Find where the given text appears and provide that cell's center as [X, Y] coordinate. 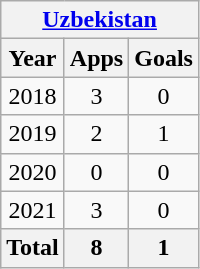
Uzbekistan [100, 20]
2018 [33, 96]
Apps [96, 58]
Total [33, 248]
2019 [33, 134]
2020 [33, 172]
Goals [164, 58]
Year [33, 58]
2 [96, 134]
2021 [33, 210]
8 [96, 248]
